Return the [X, Y] coordinate for the center point of the cell that contains the specified text.  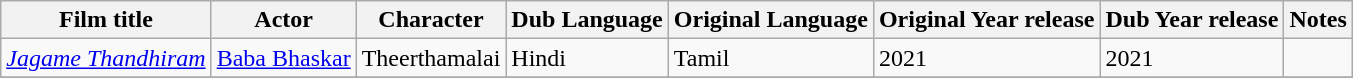
Hindi [587, 58]
Original Language [770, 20]
Film title [106, 20]
Jagame Thandhiram [106, 58]
Tamil [770, 58]
Dub Year release [1192, 20]
Dub Language [587, 20]
Notes [1318, 20]
Theerthamalai [431, 58]
Original Year release [986, 20]
Actor [284, 20]
Baba Bhaskar [284, 58]
Character [431, 20]
